For the text-containing cell, return its midpoint in (X, Y) coordinate format. 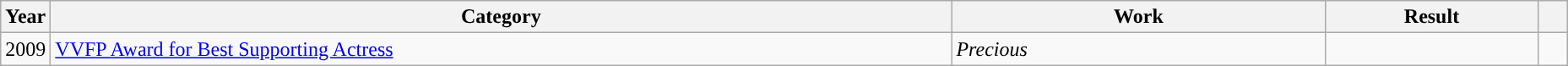
Precious (1138, 49)
Result (1432, 17)
Work (1138, 17)
2009 (25, 49)
Category (502, 17)
Year (25, 17)
VVFP Award for Best Supporting Actress (502, 49)
